For the text-containing cell, return its midpoint in (X, Y) coordinate format. 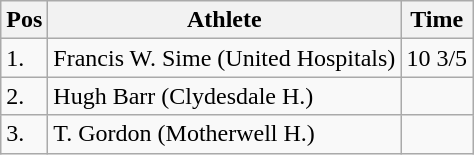
Time (437, 20)
2. (24, 96)
1. (24, 58)
Athlete (224, 20)
Francis W. Sime (United Hospitals) (224, 58)
10 3/5 (437, 58)
3. (24, 134)
Hugh Barr (Clydesdale H.) (224, 96)
Pos (24, 20)
T. Gordon (Motherwell H.) (224, 134)
